Find where the given text appears and provide that cell's center as (X, Y) coordinate. 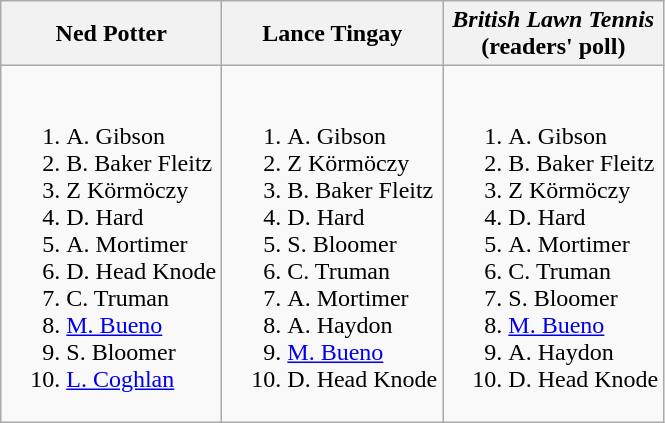
A. Gibson B. Baker Fleitz Z Körmöczy D. Hard A. Mortimer C. Truman S. Bloomer M. Bueno A. Haydon D. Head Knode (554, 244)
Lance Tingay (332, 34)
British Lawn Tennis(readers' poll) (554, 34)
A. Gibson Z Körmöczy B. Baker Fleitz D. Hard S. Bloomer C. Truman A. Mortimer A. Haydon M. Bueno D. Head Knode (332, 244)
Ned Potter (112, 34)
A. Gibson B. Baker Fleitz Z Körmöczy D. Hard A. Mortimer D. Head Knode C. Truman M. Bueno S. Bloomer L. Coghlan (112, 244)
